Capture the cell that displays the provided text and extract its [x, y] central coordinate. 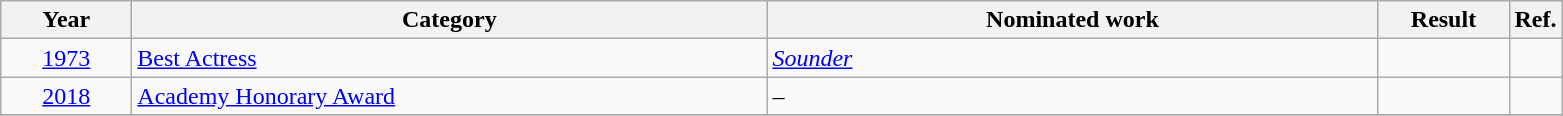
Year [66, 20]
Best Actress [450, 58]
Academy Honorary Award [450, 96]
2018 [66, 96]
Nominated work [1072, 20]
Category [450, 20]
Ref. [1536, 20]
– [1072, 96]
Result [1444, 20]
1973 [66, 58]
Sounder [1072, 58]
